Identify which cell holds the provided text, then report its (X, Y) central coordinate. 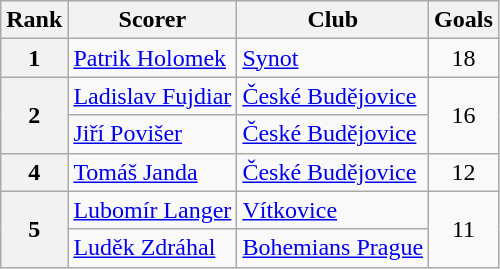
Goals (464, 20)
1 (34, 58)
5 (34, 229)
Lubomír Langer (152, 210)
Rank (34, 20)
Luděk Zdráhal (152, 248)
Synot (333, 58)
Jiří Povišer (152, 134)
Patrik Holomek (152, 58)
18 (464, 58)
16 (464, 115)
Tomáš Janda (152, 172)
Scorer (152, 20)
11 (464, 229)
2 (34, 115)
Club (333, 20)
Ladislav Fujdiar (152, 96)
Bohemians Prague (333, 248)
Vítkovice (333, 210)
4 (34, 172)
12 (464, 172)
